Search for the cell housing the specified text and yield its (x, y) center coordinate. 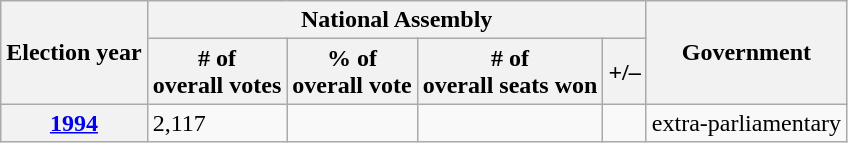
% ofoverall vote (352, 72)
Election year (74, 52)
2,117 (217, 123)
extra-parliamentary (746, 123)
Government (746, 52)
+/– (624, 72)
# ofoverall seats won (510, 72)
# ofoverall votes (217, 72)
1994 (74, 123)
National Assembly (396, 20)
